Determine the [X, Y] coordinate at the center of the cell enclosing the given text.  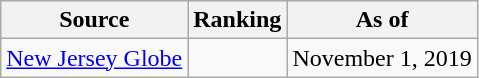
New Jersey Globe [94, 58]
Source [94, 20]
Ranking [238, 20]
November 1, 2019 [382, 58]
As of [382, 20]
